From the cell containing the given text, extract its center point as [X, Y] coordinate. 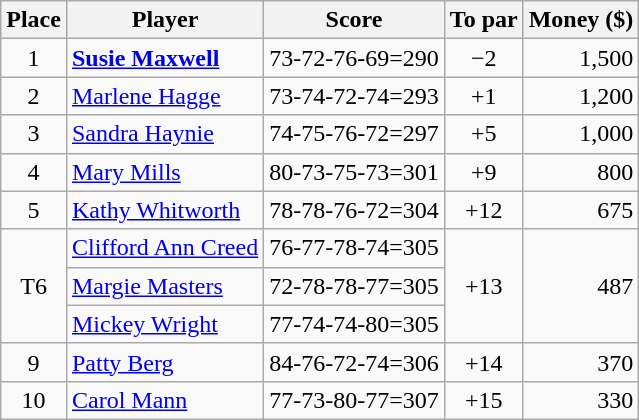
Mary Mills [164, 172]
Patty Berg [164, 362]
+12 [484, 210]
73-74-72-74=293 [354, 96]
+14 [484, 362]
Carol Mann [164, 400]
Money ($) [581, 20]
5 [34, 210]
+1 [484, 96]
77-73-80-77=307 [354, 400]
1,200 [581, 96]
800 [581, 172]
84-76-72-74=306 [354, 362]
73-72-76-69=290 [354, 58]
487 [581, 286]
Kathy Whitworth [164, 210]
+5 [484, 134]
2 [34, 96]
80-73-75-73=301 [354, 172]
78-78-76-72=304 [354, 210]
Place [34, 20]
1,000 [581, 134]
1 [34, 58]
Sandra Haynie [164, 134]
Score [354, 20]
10 [34, 400]
Clifford Ann Creed [164, 248]
+13 [484, 286]
370 [581, 362]
−2 [484, 58]
1,500 [581, 58]
Marlene Hagge [164, 96]
T6 [34, 286]
3 [34, 134]
9 [34, 362]
72-78-78-77=305 [354, 286]
To par [484, 20]
Mickey Wright [164, 324]
Margie Masters [164, 286]
+9 [484, 172]
77-74-74-80=305 [354, 324]
Susie Maxwell [164, 58]
74-75-76-72=297 [354, 134]
+15 [484, 400]
76-77-78-74=305 [354, 248]
4 [34, 172]
330 [581, 400]
675 [581, 210]
Player [164, 20]
